Pinpoint the cell where the given text exists, returning its (x, y) midpoint coordinate. 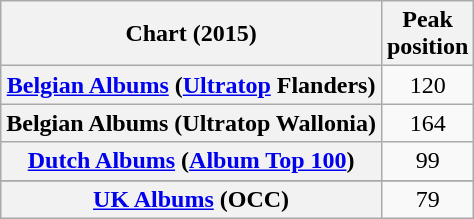
Peakposition (427, 34)
79 (427, 199)
164 (427, 123)
99 (427, 161)
Chart (2015) (192, 34)
Belgian Albums (Ultratop Wallonia) (192, 123)
Belgian Albums (Ultratop Flanders) (192, 85)
Dutch Albums (Album Top 100) (192, 161)
UK Albums (OCC) (192, 199)
120 (427, 85)
